Return [X, Y] of the center of cell containing provided text 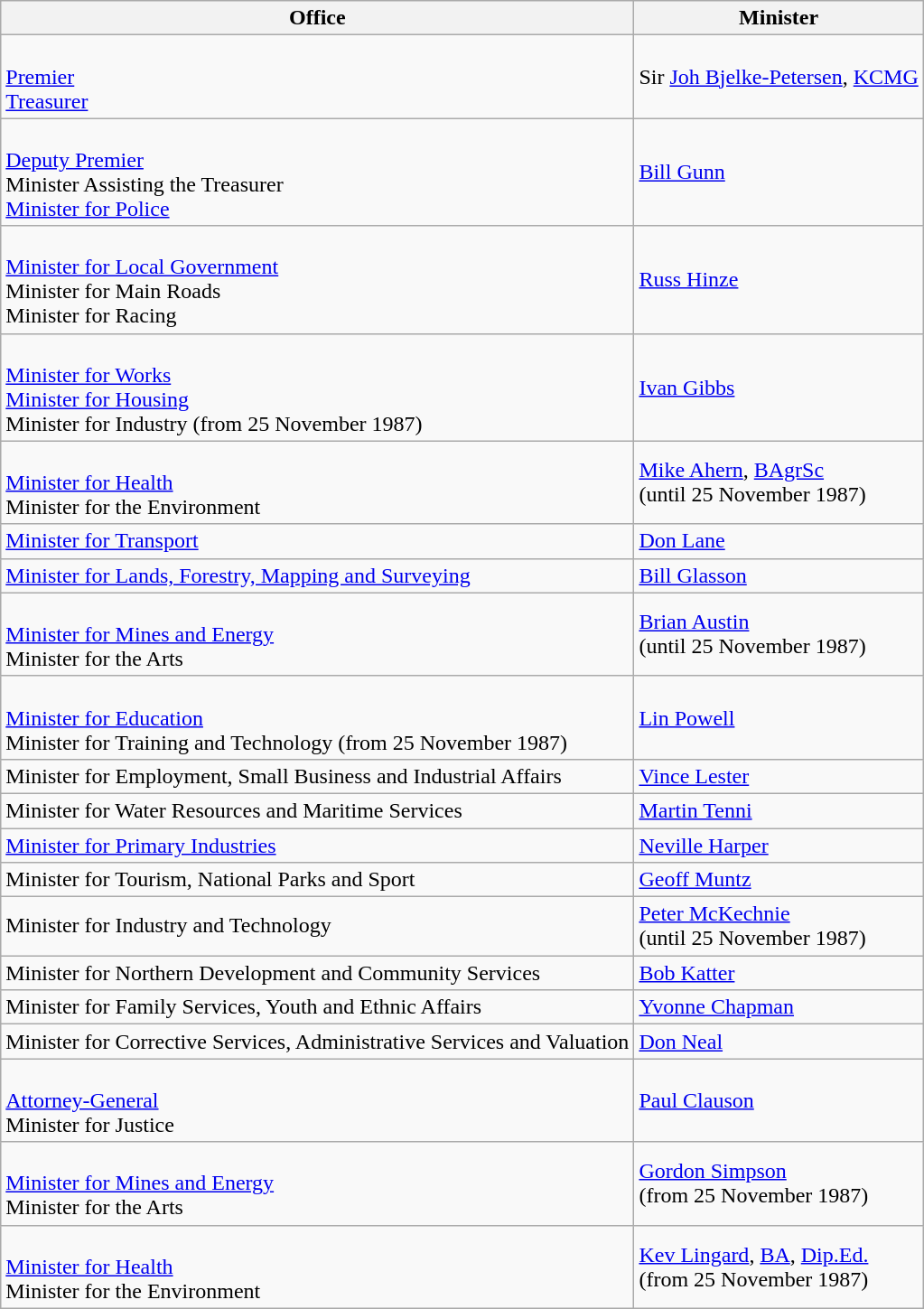
Don Neal [779, 1042]
Minister for Family Services, Youth and Ethnic Affairs [318, 1007]
Lin Powell [779, 717]
Martin Tenni [779, 810]
Minister for Northern Development and Community Services [318, 973]
Minister for Education Minister for Training and Technology (from 25 November 1987) [318, 717]
Minister for Local Government Minister for Main Roads Minister for Racing [318, 280]
Bill Gunn [779, 172]
Attorney-General Minister for Justice [318, 1100]
Bill Glasson [779, 575]
Minister for Corrective Services, Administrative Services and Valuation [318, 1042]
Vince Lester [779, 776]
Premier Treasurer [318, 77]
Minister for Industry and Technology [318, 927]
Ivan Gibbs [779, 387]
Russ Hinze [779, 280]
Kev Lingard, BA, Dip.Ed.(from 25 November 1987) [779, 1267]
Minister [779, 18]
Neville Harper [779, 845]
Minister for Lands, Forestry, Mapping and Surveying [318, 575]
Gordon Simpson(from 25 November 1987) [779, 1183]
Minister for Employment, Small Business and Industrial Affairs [318, 776]
Brian Austin(until 25 November 1987) [779, 634]
Geoff Muntz [779, 880]
Mike Ahern, BAgrSc(until 25 November 1987) [779, 482]
Paul Clauson [779, 1100]
Minister for Works Minister for Housing Minister for Industry (from 25 November 1987) [318, 387]
Minister for Primary Industries [318, 845]
Minister for Transport [318, 541]
Minister for Tourism, National Parks and Sport [318, 880]
Don Lane [779, 541]
Office [318, 18]
Yvonne Chapman [779, 1007]
Minister for Water Resources and Maritime Services [318, 810]
Deputy Premier Minister Assisting the Treasurer Minister for Police [318, 172]
Sir Joh Bjelke-Petersen, KCMG [779, 77]
Peter McKechnie(until 25 November 1987) [779, 927]
Bob Katter [779, 973]
